Capture the cell that displays the provided text and extract its [X, Y] central coordinate. 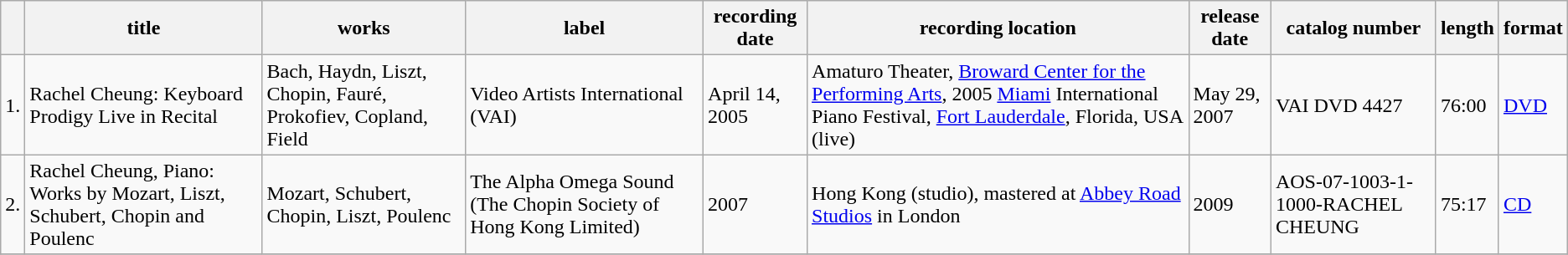
recording date [756, 28]
2009 [1230, 204]
2. [13, 204]
catalog number [1354, 28]
recording location [998, 28]
May 29, 2007 [1230, 105]
CD [1533, 204]
76:00 [1467, 105]
VAI DVD 4427 [1354, 105]
DVD [1533, 105]
April 14, 2005 [756, 105]
AOS-07-1003-1-1000-RACHEL CHEUNG [1354, 204]
label [585, 28]
Bach, Haydn, Liszt, Chopin, Fauré, Prokofiev, Copland, Field [364, 105]
1. [13, 105]
Mozart, Schubert, Chopin, Liszt, Poulenc [364, 204]
release date [1230, 28]
format [1533, 28]
Video Artists International (VAI) [585, 105]
length [1467, 28]
2007 [756, 204]
The Alpha Omega Sound (The Chopin Society of Hong Kong Limited) [585, 204]
Hong Kong (studio), mastered at Abbey Road Studios in London [998, 204]
Rachel Cheung, Piano: Works by Mozart, Liszt, Schubert, Chopin and Poulenc [144, 204]
title [144, 28]
Rachel Cheung: Keyboard Prodigy Live in Recital [144, 105]
75:17 [1467, 204]
Amaturo Theater, Broward Center for the Performing Arts, 2005 Miami International Piano Festival, Fort Lauderdale, Florida, USA (live) [998, 105]
works [364, 28]
